Output the [X, Y] coordinate of the center of the cell containing the given text.  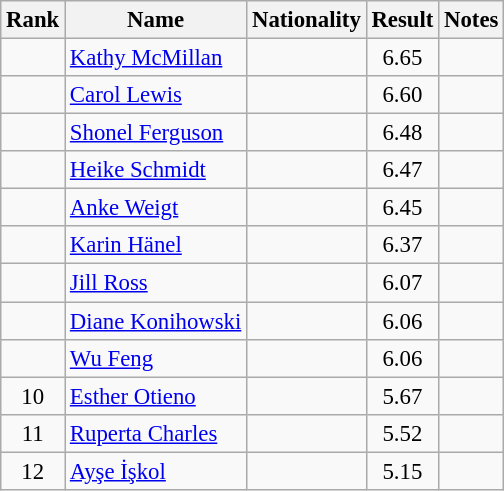
6.37 [402, 245]
Carol Lewis [156, 95]
Jill Ross [156, 283]
6.48 [402, 133]
Esther Otieno [156, 396]
6.65 [402, 58]
Diane Konihowski [156, 321]
6.60 [402, 95]
11 [33, 433]
Result [402, 20]
Wu Feng [156, 358]
6.47 [402, 170]
Nationality [306, 20]
Name [156, 20]
6.07 [402, 283]
5.52 [402, 433]
6.45 [402, 208]
12 [33, 471]
Shonel Ferguson [156, 133]
Karin Hänel [156, 245]
Rank [33, 20]
5.67 [402, 396]
10 [33, 396]
Ayşe İşkol [156, 471]
Kathy McMillan [156, 58]
5.15 [402, 471]
Heike Schmidt [156, 170]
Anke Weigt [156, 208]
Ruperta Charles [156, 433]
Notes [472, 20]
